Capture the cell that displays the provided text and extract its (X, Y) central coordinate. 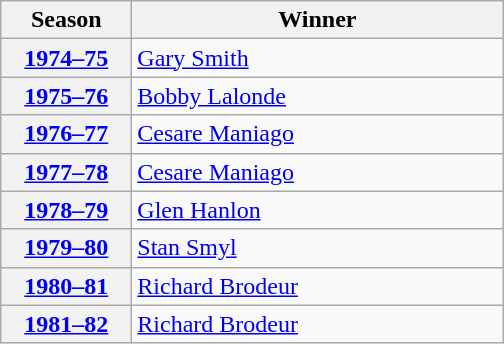
Winner (318, 20)
Glen Hanlon (318, 210)
1977–78 (66, 172)
1981–82 (66, 324)
Bobby Lalonde (318, 96)
1976–77 (66, 134)
1979–80 (66, 248)
Gary Smith (318, 58)
1978–79 (66, 210)
1974–75 (66, 58)
1975–76 (66, 96)
Stan Smyl (318, 248)
Season (66, 20)
1980–81 (66, 286)
